Find where the given text appears and provide that cell's center as [X, Y] coordinate. 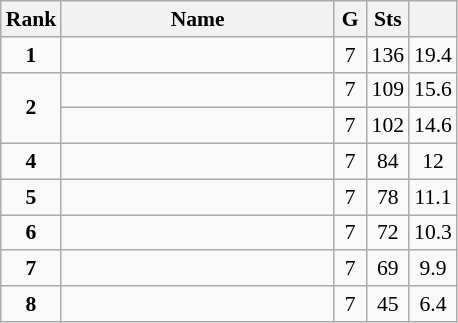
102 [388, 126]
84 [388, 162]
4 [32, 162]
2 [32, 108]
8 [32, 304]
11.1 [433, 197]
12 [433, 162]
9.9 [433, 269]
72 [388, 233]
Sts [388, 19]
6 [32, 233]
45 [388, 304]
19.4 [433, 55]
10.3 [433, 233]
Name [198, 19]
5 [32, 197]
Rank [32, 19]
15.6 [433, 90]
136 [388, 55]
6.4 [433, 304]
109 [388, 90]
G [350, 19]
69 [388, 269]
1 [32, 55]
78 [388, 197]
14.6 [433, 126]
